Return [x, y] of the center of cell containing provided text 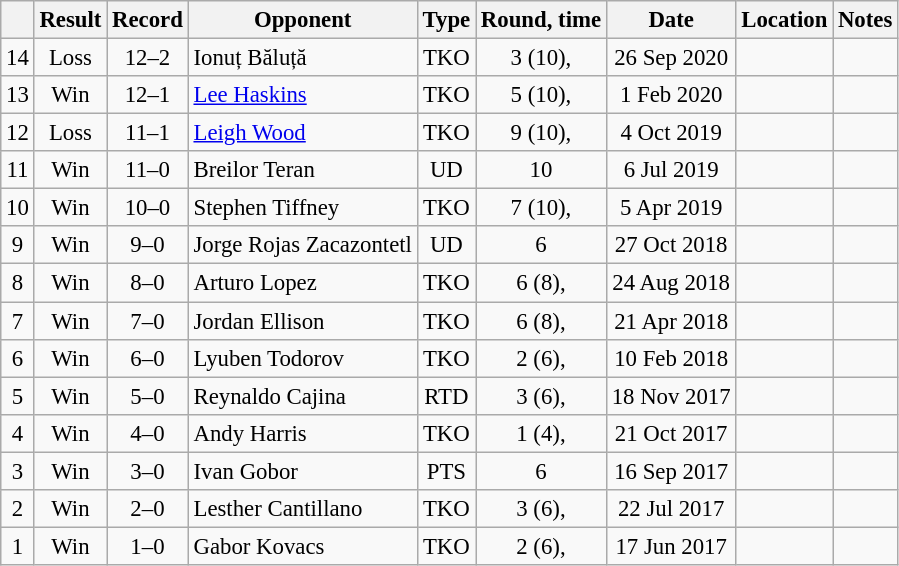
Round, time [542, 20]
Location [784, 20]
27 Oct 2018 [671, 245]
12–1 [148, 95]
Lyuben Todorov [302, 358]
Lee Haskins [302, 95]
7–0 [148, 321]
Notes [866, 20]
RTD [446, 396]
5–0 [148, 396]
3–0 [148, 471]
4–0 [148, 433]
Result [70, 20]
Ionuț Băluță [302, 58]
PTS [446, 471]
26 Sep 2020 [671, 58]
Ivan Gobor [302, 471]
21 Oct 2017 [671, 433]
Record [148, 20]
10 Feb 2018 [671, 358]
2–0 [148, 509]
5 (10), [542, 95]
Jorge Rojas Zacazontetl [302, 245]
11–1 [148, 133]
10–0 [148, 208]
6–0 [148, 358]
8 [18, 283]
2 [18, 509]
Opponent [302, 20]
1 [18, 546]
9–0 [148, 245]
Leigh Wood [302, 133]
9 [18, 245]
1 Feb 2020 [671, 95]
7 (10), [542, 208]
12–2 [148, 58]
Reynaldo Cajina [302, 396]
9 (10), [542, 133]
24 Aug 2018 [671, 283]
11–0 [148, 170]
Stephen Tiffney [302, 208]
4 [18, 433]
Lesther Cantillano [302, 509]
3 (10), [542, 58]
1–0 [148, 546]
Arturo Lopez [302, 283]
8–0 [148, 283]
5 [18, 396]
17 Jun 2017 [671, 546]
Andy Harris [302, 433]
14 [18, 58]
Date [671, 20]
Breilor Teran [302, 170]
3 [18, 471]
16 Sep 2017 [671, 471]
Gabor Kovacs [302, 546]
6 Jul 2019 [671, 170]
11 [18, 170]
7 [18, 321]
22 Jul 2017 [671, 509]
21 Apr 2018 [671, 321]
5 Apr 2019 [671, 208]
Type [446, 20]
4 Oct 2019 [671, 133]
Jordan Ellison [302, 321]
13 [18, 95]
18 Nov 2017 [671, 396]
1 (4), [542, 433]
12 [18, 133]
